For the text-containing cell, return its midpoint in (x, y) coordinate format. 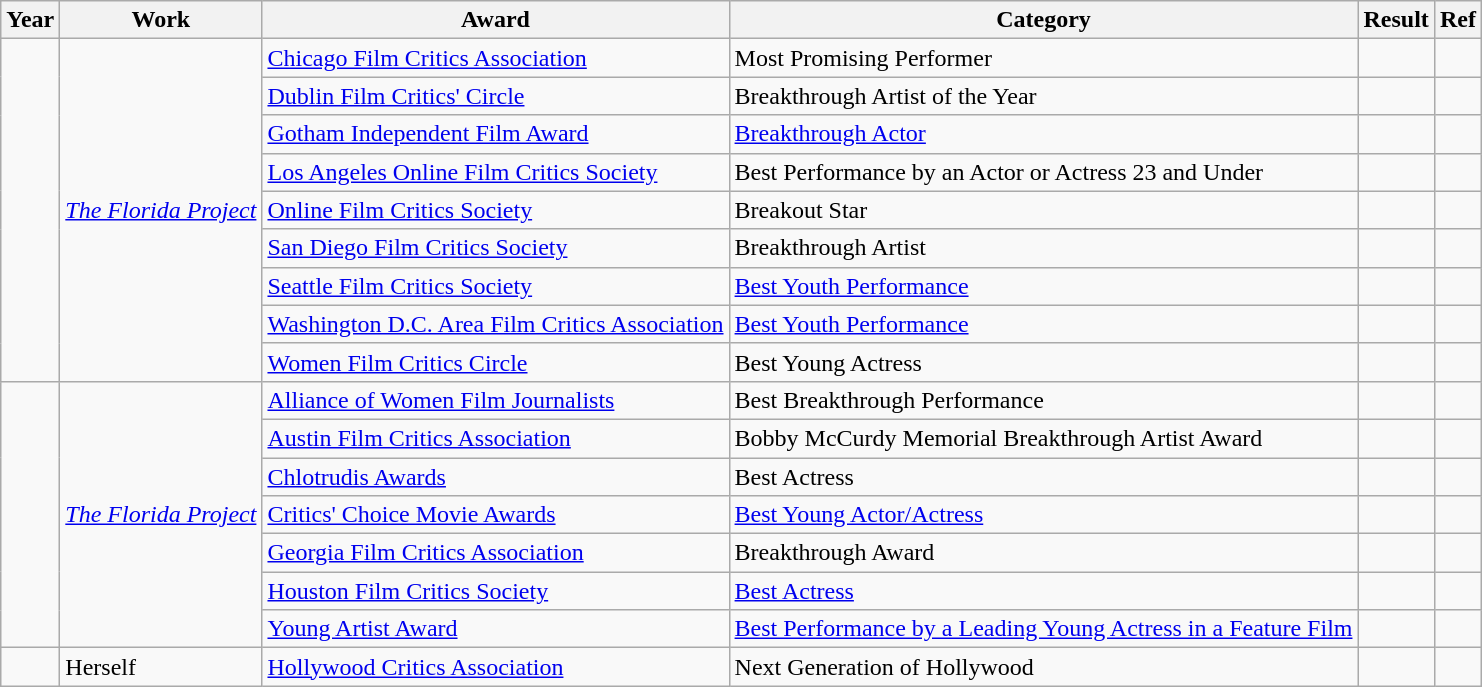
Breakout Star (1044, 210)
Best Performance by an Actor or Actress 23 and Under (1044, 172)
Online Film Critics Society (496, 210)
Young Artist Award (496, 629)
San Diego Film Critics Society (496, 248)
Breakthrough Artist (1044, 248)
Chlotrudis Awards (496, 477)
Seattle Film Critics Society (496, 286)
Most Promising Performer (1044, 58)
Best Performance by a Leading Young Actress in a Feature Film (1044, 629)
Herself (161, 667)
Bobby McCurdy Memorial Breakthrough Artist Award (1044, 438)
Work (161, 20)
Best Young Actress (1044, 362)
Houston Film Critics Society (496, 591)
Category (1044, 20)
Ref (1458, 20)
Georgia Film Critics Association (496, 553)
Breakthrough Award (1044, 553)
Next Generation of Hollywood (1044, 667)
Best Young Actor/Actress (1044, 515)
Los Angeles Online Film Critics Society (496, 172)
Award (496, 20)
Result (1396, 20)
Chicago Film Critics Association (496, 58)
Critics' Choice Movie Awards (496, 515)
Breakthrough Artist of the Year (1044, 96)
Breakthrough Actor (1044, 134)
Women Film Critics Circle (496, 362)
Hollywood Critics Association (496, 667)
Dublin Film Critics' Circle (496, 96)
Year (30, 20)
Austin Film Critics Association (496, 438)
Best Breakthrough Performance (1044, 400)
Gotham Independent Film Award (496, 134)
Washington D.C. Area Film Critics Association (496, 324)
Alliance of Women Film Journalists (496, 400)
